From the cell containing the given text, extract its center point as [X, Y] coordinate. 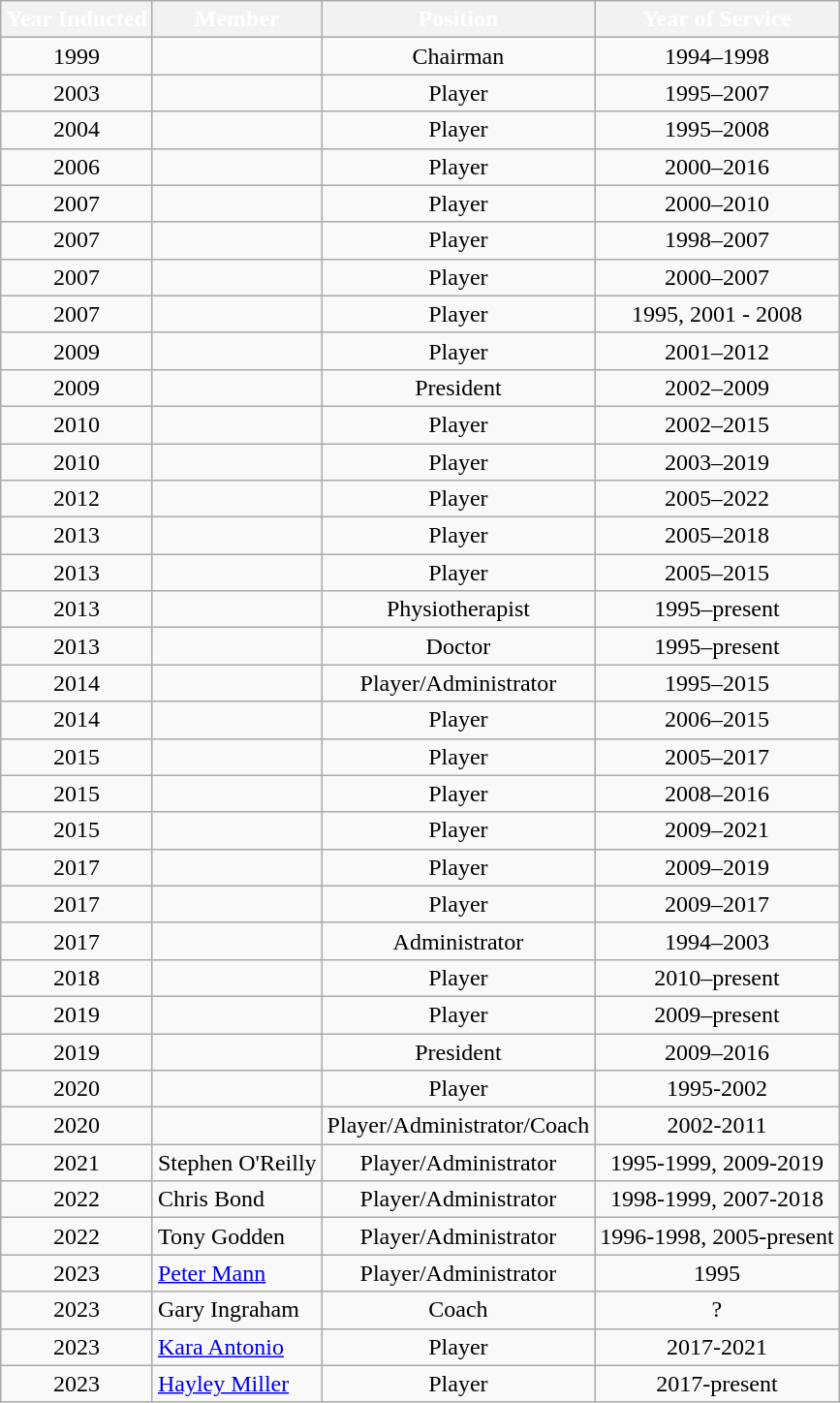
2017-2021 [717, 1347]
2010–present [717, 978]
1995-1999, 2009-2019 [717, 1163]
2003 [78, 93]
2009–2017 [717, 904]
2002–2009 [717, 388]
2005–2015 [717, 573]
2005–2022 [717, 499]
1998-1999, 2007-2018 [717, 1200]
Stephen O'Reilly [236, 1163]
Tony Godden [236, 1236]
1996-1998, 2005-present [717, 1236]
2006 [78, 167]
1995-2002 [717, 1089]
2000–2007 [717, 277]
2000–2010 [717, 203]
1994–1998 [717, 56]
1995–2015 [717, 683]
2005–2018 [717, 536]
Player/Administrator/Coach [458, 1126]
Chairman [458, 56]
2000–2016 [717, 167]
2005–2017 [717, 757]
2009–2021 [717, 830]
? [717, 1310]
Chris Bond [236, 1200]
Hayley Miller [236, 1384]
1995 [717, 1273]
2021 [78, 1163]
1994–2003 [717, 941]
Year Inducted [78, 19]
2008–2016 [717, 794]
Administrator [458, 941]
Member [236, 19]
2009–2016 [717, 1051]
Peter Mann [236, 1273]
Gary Ingraham [236, 1310]
Doctor [458, 646]
2006–2015 [717, 720]
Year of Service [717, 19]
1995, 2001 - 2008 [717, 314]
2002-2011 [717, 1126]
2001–2012 [717, 351]
Kara Antonio [236, 1347]
2017-present [717, 1384]
2018 [78, 978]
1995–2007 [717, 93]
2004 [78, 130]
1995–2008 [717, 130]
2009–present [717, 1014]
Physiotherapist [458, 609]
2003–2019 [717, 462]
Coach [458, 1310]
2002–2015 [717, 424]
Position [458, 19]
1999 [78, 56]
2012 [78, 499]
1998–2007 [717, 240]
2009–2019 [717, 867]
